Pinpoint the cell where the given text exists, returning its (x, y) midpoint coordinate. 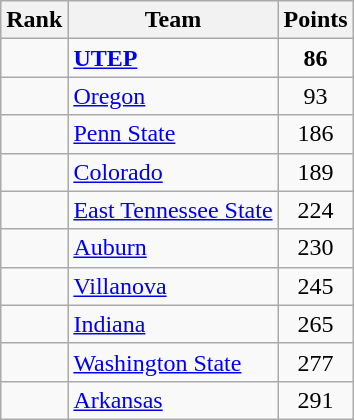
245 (316, 286)
265 (316, 324)
186 (316, 134)
UTEP (173, 58)
Indiana (173, 324)
189 (316, 172)
Team (173, 20)
224 (316, 210)
86 (316, 58)
Arkansas (173, 400)
291 (316, 400)
Oregon (173, 96)
Washington State (173, 362)
93 (316, 96)
East Tennessee State (173, 210)
230 (316, 248)
Colorado (173, 172)
Rank (34, 20)
277 (316, 362)
Points (316, 20)
Villanova (173, 286)
Penn State (173, 134)
Auburn (173, 248)
